From the cell containing the given text, extract its center point as [x, y] coordinate. 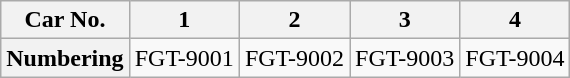
3 [405, 20]
1 [184, 20]
4 [515, 20]
FGT-9002 [294, 58]
FGT-9004 [515, 58]
Car No. [65, 20]
FGT-9001 [184, 58]
Numbering [65, 58]
2 [294, 20]
FGT-9003 [405, 58]
